Return the [X, Y] coordinate for the center point of the cell that contains the specified text.  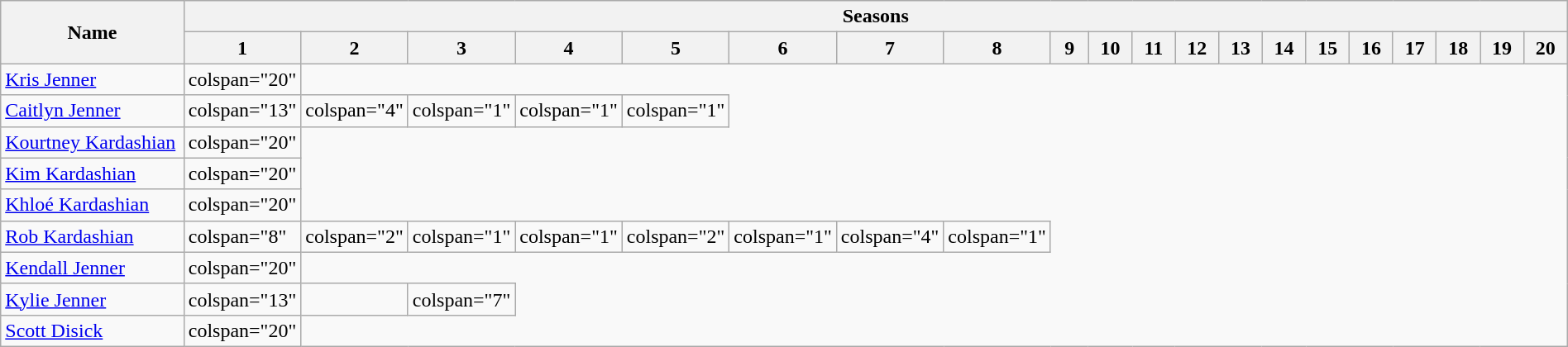
17 [1414, 48]
12 [1198, 48]
14 [1284, 48]
9 [1069, 48]
Kris Jenner [93, 79]
colspan="8" [242, 236]
11 [1154, 48]
Rob Kardashian [93, 236]
16 [1371, 48]
2 [355, 48]
Kim Kardashian [93, 173]
20 [1545, 48]
7 [890, 48]
Kylie Jenner [93, 299]
8 [997, 48]
19 [1502, 48]
Kourtney Kardashian [93, 142]
Kendall Jenner [93, 268]
4 [569, 48]
13 [1241, 48]
15 [1328, 48]
18 [1459, 48]
Seasons [875, 17]
6 [783, 48]
3 [461, 48]
Name [93, 32]
5 [676, 48]
Scott Disick [93, 330]
colspan="7" [461, 299]
Khloé Kardashian [93, 205]
1 [242, 48]
10 [1110, 48]
Caitlyn Jenner [93, 111]
